For the text-containing cell, return its midpoint in [x, y] coordinate format. 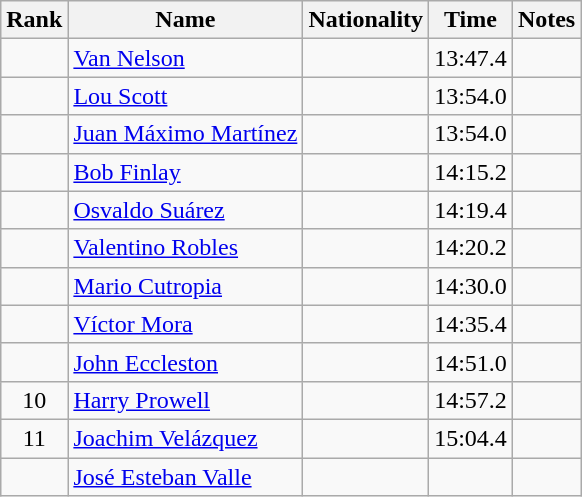
Nationality [366, 20]
15:04.4 [471, 438]
14:51.0 [471, 362]
Time [471, 20]
11 [34, 438]
Lou Scott [186, 96]
José Esteban Valle [186, 477]
Rank [34, 20]
Víctor Mora [186, 324]
Juan Máximo Martínez [186, 134]
Mario Cutropia [186, 286]
Harry Prowell [186, 400]
Valentino Robles [186, 248]
14:20.2 [471, 248]
14:35.4 [471, 324]
Name [186, 20]
Van Nelson [186, 58]
John Eccleston [186, 362]
Bob Finlay [186, 172]
14:30.0 [471, 286]
14:19.4 [471, 210]
Joachim Velázquez [186, 438]
Notes [546, 20]
13:47.4 [471, 58]
10 [34, 400]
14:15.2 [471, 172]
Osvaldo Suárez [186, 210]
14:57.2 [471, 400]
